Locate the cell with the specified text and output its (X, Y) center coordinate. 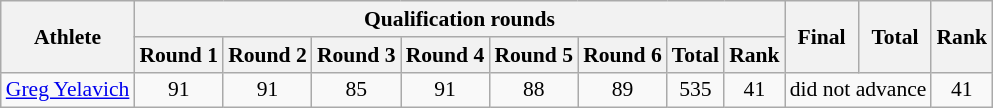
535 (696, 90)
Athlete (68, 36)
85 (356, 90)
Final (822, 36)
Round 6 (622, 55)
Round 5 (534, 55)
Round 1 (178, 55)
Greg Yelavich (68, 90)
did not advance (858, 90)
Round 3 (356, 55)
Round 4 (446, 55)
88 (534, 90)
Qualification rounds (459, 19)
Round 2 (268, 55)
89 (622, 90)
